Search for the cell housing the specified text and yield its (x, y) center coordinate. 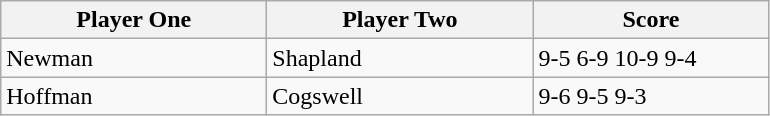
Score (651, 20)
9-6 9-5 9-3 (651, 96)
Player Two (400, 20)
Hoffman (134, 96)
Player One (134, 20)
Cogswell (400, 96)
Shapland (400, 58)
Newman (134, 58)
9-5 6-9 10-9 9-4 (651, 58)
